Capture the cell that displays the provided text and extract its (x, y) central coordinate. 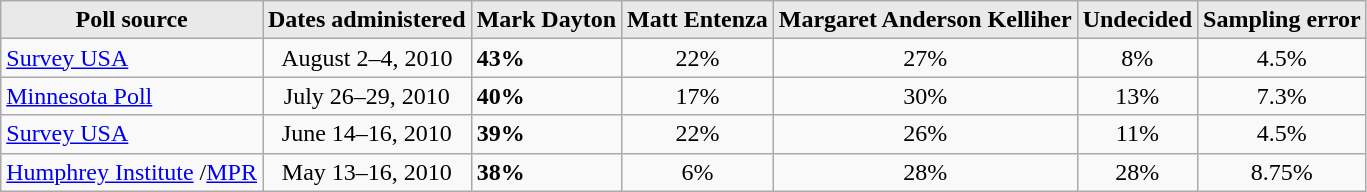
38% (546, 172)
39% (546, 134)
6% (698, 172)
Poll source (132, 20)
7.3% (1282, 96)
13% (1137, 96)
27% (925, 58)
30% (925, 96)
Sampling error (1282, 20)
Mark Dayton (546, 20)
June 14–16, 2010 (366, 134)
Margaret Anderson Kelliher (925, 20)
11% (1137, 134)
Minnesota Poll (132, 96)
17% (698, 96)
Matt Entenza (698, 20)
Undecided (1137, 20)
July 26–29, 2010 (366, 96)
August 2–4, 2010 (366, 58)
40% (546, 96)
26% (925, 134)
Humphrey Institute /MPR (132, 172)
May 13–16, 2010 (366, 172)
Dates administered (366, 20)
8% (1137, 58)
8.75% (1282, 172)
43% (546, 58)
